Detect which cell encompasses the target text, then output its [x, y] center coordinate. 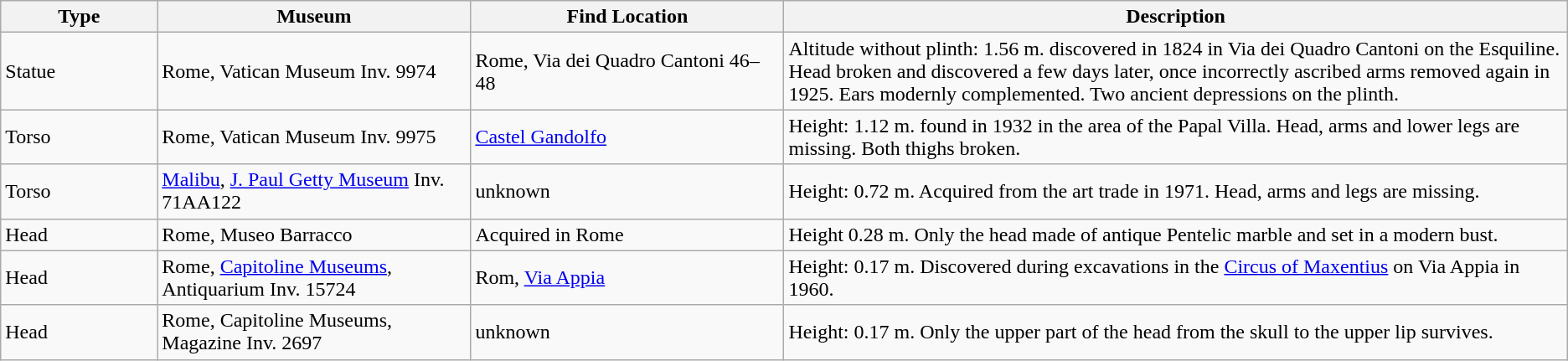
Rome, Vatican Museum Inv. 9974 [314, 71]
Height: 0.17 m. Only the upper part of the head from the skull to the upper lip survives. [1176, 332]
Rome, Via dei Quadro Cantoni 46–48 [627, 71]
Acquired in Rome [627, 235]
Rome, Capitoline Museums, Antiquarium Inv. 15724 [314, 278]
Type [79, 17]
Statue [79, 71]
Rom, Via Appia [627, 278]
Find Location [627, 17]
Height: 0.72 m. Acquired from the art trade in 1971. Head, arms and legs are missing. [1176, 191]
Rome, Museo Barracco [314, 235]
Height: 0.17 m. Discovered during excavations in the Circus of Maxentius on Via Appia in 1960. [1176, 278]
Height 0.28 m. Only the head made of antique Pentelic marble and set in a modern bust. [1176, 235]
Rome, Vatican Museum Inv. 9975 [314, 137]
Height: 1.12 m. found in 1932 in the area of the Papal Villa. Head, arms and lower legs are missing. Both thighs broken. [1176, 137]
Description [1176, 17]
Rome, Capitoline Museums, Magazine Inv. 2697 [314, 332]
Museum [314, 17]
Malibu, J. Paul Getty Museum Inv. 71AA122 [314, 191]
Castel Gandolfo [627, 137]
